Locate the cell with the specified text and output its [x, y] center coordinate. 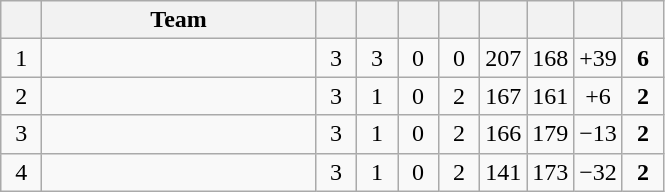
6 [642, 58]
−32 [598, 172]
167 [504, 96]
207 [504, 58]
Team [179, 20]
4 [22, 172]
173 [550, 172]
166 [504, 134]
179 [550, 134]
−13 [598, 134]
141 [504, 172]
+6 [598, 96]
+39 [598, 58]
168 [550, 58]
161 [550, 96]
